Extract the (x, y) coordinate from the center of the cell holding the provided text.  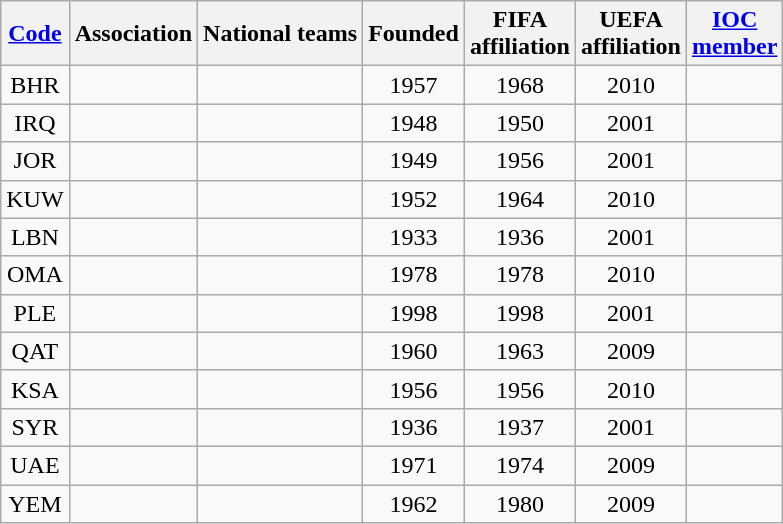
1937 (520, 427)
FIFAaffiliation (520, 34)
Association (133, 34)
1957 (414, 85)
SYR (35, 427)
1964 (520, 199)
IOCmember (735, 34)
1949 (414, 161)
JOR (35, 161)
PLE (35, 313)
KUW (35, 199)
1962 (414, 503)
1974 (520, 465)
1960 (414, 351)
National teams (280, 34)
1968 (520, 85)
UAE (35, 465)
QAT (35, 351)
YEM (35, 503)
1971 (414, 465)
1963 (520, 351)
BHR (35, 85)
UEFAaffiliation (630, 34)
Founded (414, 34)
OMA (35, 275)
LBN (35, 237)
IRQ (35, 123)
Code (35, 34)
1950 (520, 123)
1980 (520, 503)
1952 (414, 199)
1933 (414, 237)
KSA (35, 389)
1948 (414, 123)
